Scan for the cell matching the given text and deliver its [x, y] coordinate at center. 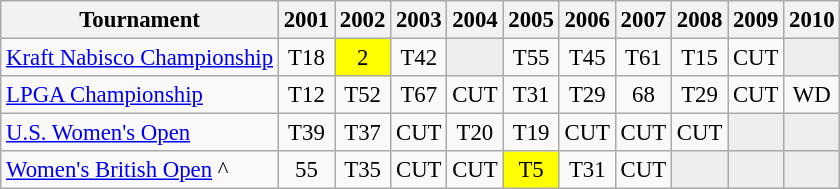
2 [363, 58]
LPGA Championship [140, 95]
T45 [587, 58]
2006 [587, 20]
2005 [531, 20]
T18 [306, 58]
T12 [306, 95]
55 [306, 170]
2001 [306, 20]
2004 [475, 20]
T61 [643, 58]
Kraft Nabisco Championship [140, 58]
68 [643, 95]
T67 [419, 95]
U.S. Women's Open [140, 133]
T20 [475, 133]
T52 [363, 95]
2009 [756, 20]
T42 [419, 58]
2002 [363, 20]
WD [812, 95]
T5 [531, 170]
T19 [531, 133]
2010 [812, 20]
2003 [419, 20]
T39 [306, 133]
T37 [363, 133]
Women's British Open ^ [140, 170]
2007 [643, 20]
2008 [699, 20]
T55 [531, 58]
T15 [699, 58]
Tournament [140, 20]
T35 [363, 170]
